Locate the cell with the specified text and output its [X, Y] center coordinate. 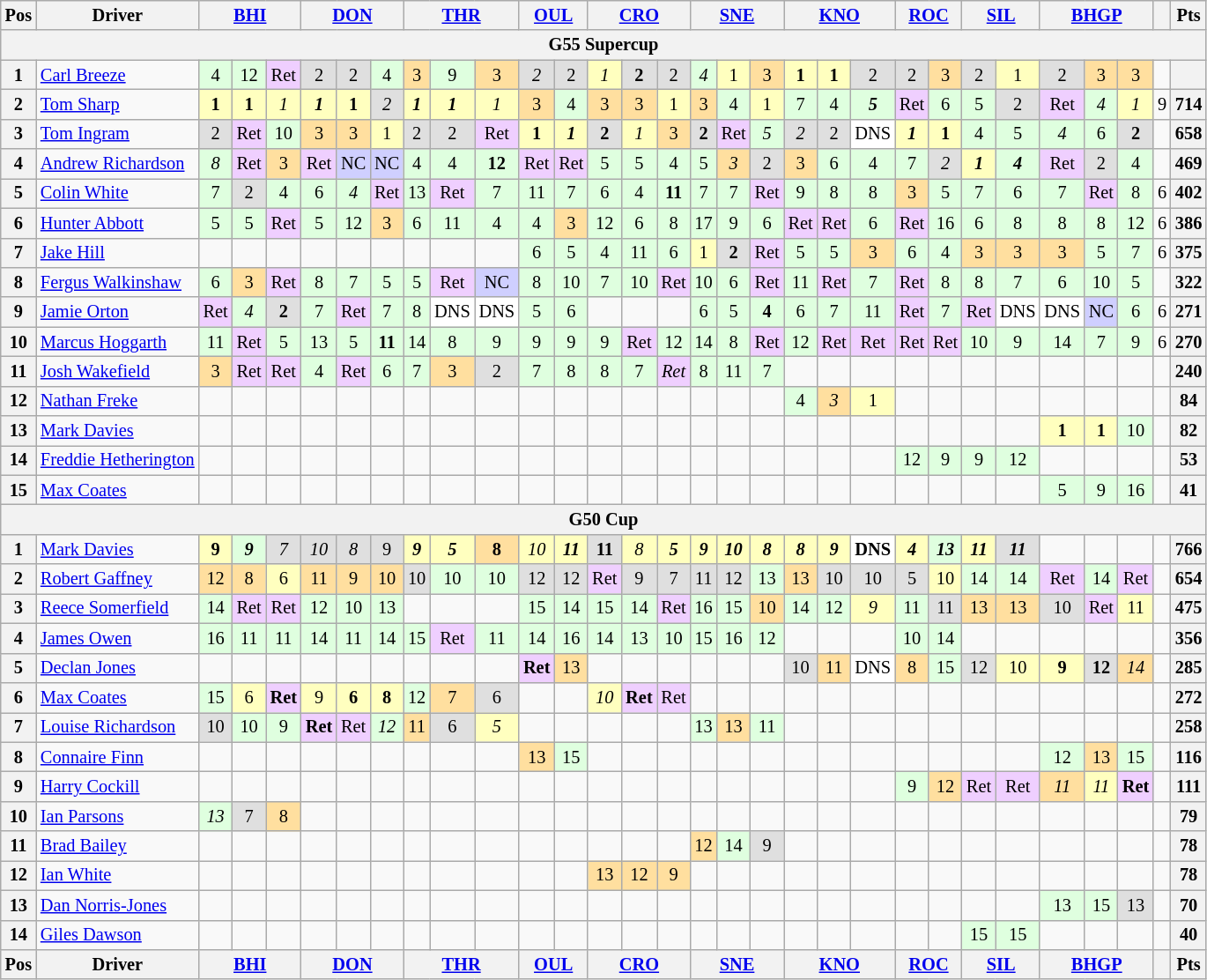
79 [1188, 816]
Jamie Orton [118, 312]
111 [1188, 786]
53 [1188, 460]
475 [1188, 608]
Dan Norris-Jones [118, 905]
270 [1188, 342]
272 [1188, 697]
Colin White [118, 193]
Jake Hill [118, 253]
258 [1188, 727]
Reece Somerfield [118, 608]
Josh Wakefield [118, 371]
Fergus Walkinshaw [118, 282]
116 [1188, 757]
Ian Parsons [118, 816]
Carl Breeze [118, 75]
658 [1188, 134]
285 [1188, 668]
Brad Bailey [118, 846]
714 [1188, 104]
386 [1188, 223]
82 [1188, 431]
271 [1188, 312]
41 [1188, 490]
James Owen [118, 638]
Tom Sharp [118, 104]
70 [1188, 905]
766 [1188, 549]
40 [1188, 935]
Louise Richardson [118, 727]
Nathan Freke [118, 401]
356 [1188, 638]
Tom Ingram [118, 134]
17 [704, 223]
Declan Jones [118, 668]
654 [1188, 579]
Hunter Abbott [118, 223]
375 [1188, 253]
469 [1188, 164]
322 [1188, 282]
G55 Supercup [603, 45]
Marcus Hoggarth [118, 342]
Ian White [118, 875]
G50 Cup [603, 519]
Harry Cockill [118, 786]
402 [1188, 193]
84 [1188, 401]
Freddie Hetherington [118, 460]
240 [1188, 371]
Andrew Richardson [118, 164]
Robert Gaffney [118, 579]
Connaire Finn [118, 757]
Giles Dawson [118, 935]
